Search for the cell housing the specified text and yield its (x, y) center coordinate. 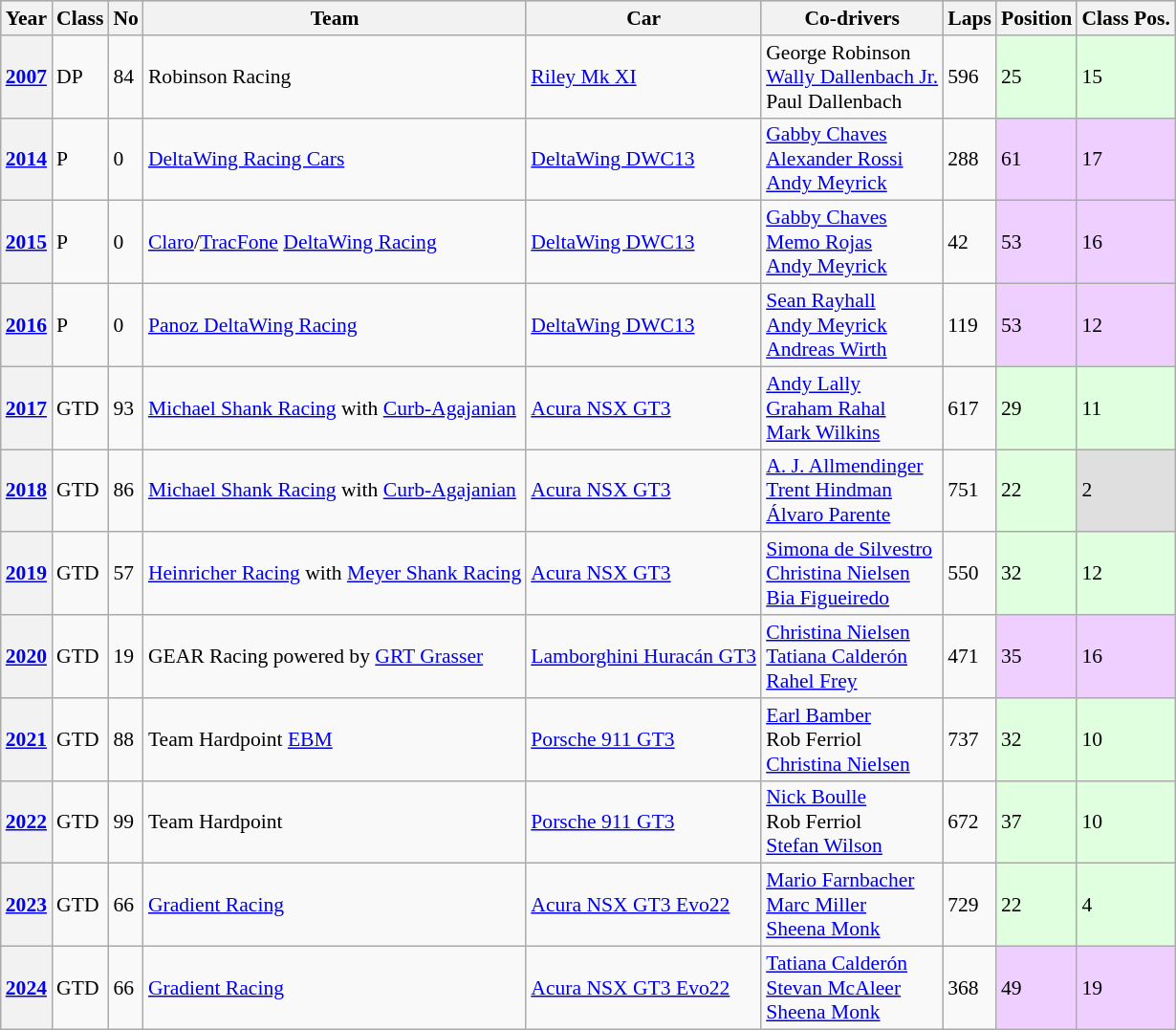
Lamborghini Huracán GT3 (643, 656)
Team Hardpoint (335, 822)
672 (969, 822)
Nick Boulle Rob Ferriol Stefan Wilson (852, 822)
2016 (27, 325)
288 (969, 159)
617 (969, 407)
119 (969, 325)
Co-drivers (852, 18)
Team (335, 18)
Class (80, 18)
29 (1036, 407)
15 (1125, 77)
GEAR Racing powered by GRT Grasser (335, 656)
35 (1036, 656)
Gabby Chaves Memo Rojas Andy Meyrick (852, 243)
99 (126, 822)
No (126, 18)
37 (1036, 822)
Riley Mk XI (643, 77)
2024 (27, 989)
DP (80, 77)
368 (969, 989)
Car (643, 18)
751 (969, 492)
Heinricher Racing with Meyer Shank Racing (335, 574)
596 (969, 77)
84 (126, 77)
2007 (27, 77)
Year (27, 18)
2018 (27, 492)
4 (1125, 905)
Simona de Silvestro Christina Nielsen Bia Figueiredo (852, 574)
2017 (27, 407)
2015 (27, 243)
737 (969, 740)
57 (126, 574)
Team Hardpoint EBM (335, 740)
471 (969, 656)
2014 (27, 159)
729 (969, 905)
Class Pos. (1125, 18)
Sean Rayhall Andy Meyrick Andreas Wirth (852, 325)
Earl Bamber Rob Ferriol Christina Nielsen (852, 740)
Position (1036, 18)
25 (1036, 77)
2023 (27, 905)
42 (969, 243)
11 (1125, 407)
DeltaWing Racing Cars (335, 159)
61 (1036, 159)
George Robinson Wally Dallenbach Jr. Paul Dallenbach (852, 77)
Gabby Chaves Alexander Rossi Andy Meyrick (852, 159)
93 (126, 407)
Tatiana Calderón Stevan McAleer Sheena Monk (852, 989)
86 (126, 492)
Claro/TracFone DeltaWing Racing (335, 243)
A. J. Allmendinger Trent Hindman Álvaro Parente (852, 492)
2 (1125, 492)
2021 (27, 740)
Christina Nielsen Tatiana Calderón Rahel Frey (852, 656)
2019 (27, 574)
Andy Lally Graham Rahal Mark Wilkins (852, 407)
2022 (27, 822)
Panoz DeltaWing Racing (335, 325)
49 (1036, 989)
550 (969, 574)
17 (1125, 159)
Laps (969, 18)
88 (126, 740)
2020 (27, 656)
Mario Farnbacher Marc Miller Sheena Monk (852, 905)
Robinson Racing (335, 77)
